Detect which cell encompasses the target text, then output its [x, y] center coordinate. 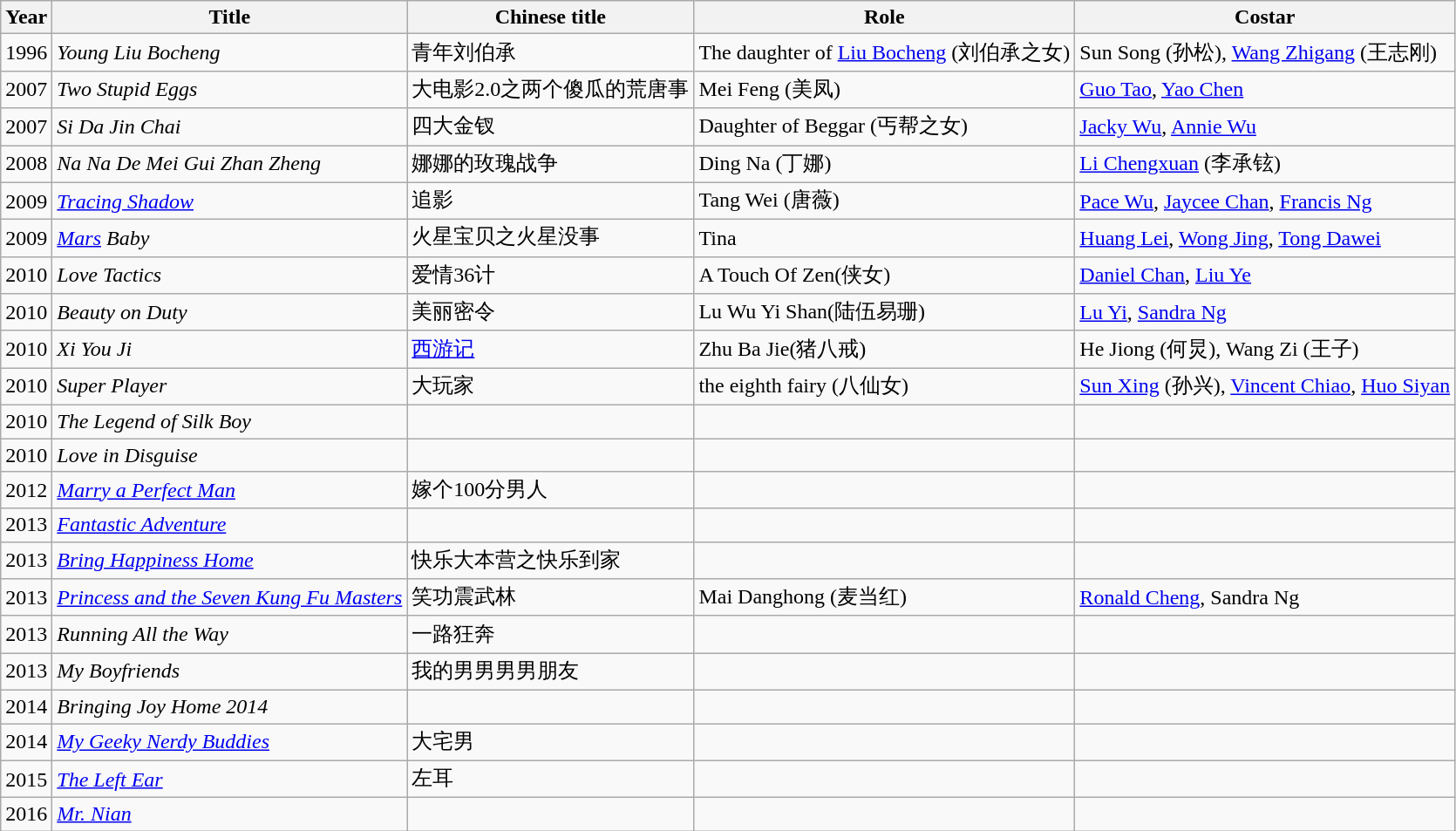
Role [884, 17]
Xi You Ji [230, 349]
快乐大本营之快乐到家 [551, 560]
我的男男男男朋友 [551, 671]
2008 [26, 164]
2016 [26, 814]
Guo Tao, Yao Chen [1265, 89]
My Boyfriends [230, 671]
He Jiong (何炅), Wang Zi (王子) [1265, 349]
Mr. Nian [230, 814]
Li Chengxuan (李承铉) [1265, 164]
Huang Lei, Wong Jing, Tong Dawei [1265, 239]
一路狂奔 [551, 635]
爱情36计 [551, 276]
Young Liu Bocheng [230, 52]
Mars Baby [230, 239]
2012 [26, 490]
Princess and the Seven Kung Fu Masters [230, 598]
Mei Feng (美凤) [884, 89]
Tina [884, 239]
火星宝贝之火星没事 [551, 239]
Tang Wei (唐薇) [884, 201]
2015 [26, 780]
Fantastic Adventure [230, 525]
美丽密令 [551, 312]
The Legend of Silk Boy [230, 421]
Sun Song (孙松), Wang Zhigang (王志刚) [1265, 52]
Year [26, 17]
Mai Danghong (麦当红) [884, 598]
Ding Na (丁娜) [884, 164]
A Touch Of Zen(侠女) [884, 276]
追影 [551, 201]
Two Stupid Eggs [230, 89]
Bringing Joy Home 2014 [230, 706]
Daughter of Beggar (丐帮之女) [884, 127]
Beauty on Duty [230, 312]
Love Tactics [230, 276]
Na Na De Mei Gui Zhan Zheng [230, 164]
Si Da Jin Chai [230, 127]
西游记 [551, 349]
Pace Wu, Jaycee Chan, Francis Ng [1265, 201]
Running All the Way [230, 635]
Sun Xing (孙兴), Vincent Chiao, Huo Siyan [1265, 387]
Tracing Shadow [230, 201]
Costar [1265, 17]
青年刘伯承 [551, 52]
大宅男 [551, 743]
The Left Ear [230, 780]
My Geeky Nerdy Buddies [230, 743]
the eighth fairy (八仙女) [884, 387]
Lu Wu Yi Shan(陆伍易珊) [884, 312]
Bring Happiness Home [230, 560]
Marry a Perfect Man [230, 490]
大电影2.0之两个傻瓜的荒唐事 [551, 89]
左耳 [551, 780]
娜娜的玫瑰战争 [551, 164]
大玩家 [551, 387]
The daughter of Liu Bocheng (刘伯承之女) [884, 52]
Chinese title [551, 17]
四大金钗 [551, 127]
1996 [26, 52]
嫁个100分男人 [551, 490]
Zhu Ba Jie(猪八戒) [884, 349]
Lu Yi, Sandra Ng [1265, 312]
Jacky Wu, Annie Wu [1265, 127]
Love in Disguise [230, 454]
Daniel Chan, Liu Ye [1265, 276]
Ronald Cheng, Sandra Ng [1265, 598]
Super Player [230, 387]
笑功震武林 [551, 598]
Title [230, 17]
